For the text-containing cell, return its midpoint in [X, Y] coordinate format. 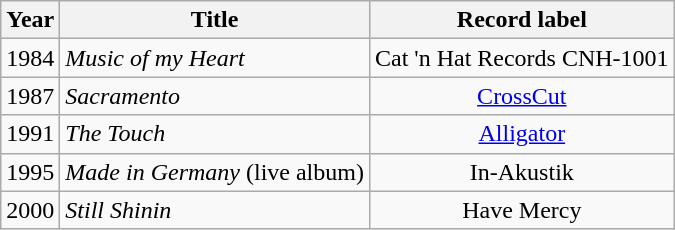
Alligator [522, 134]
Have Mercy [522, 210]
1991 [30, 134]
Cat 'n Hat Records CNH-1001 [522, 58]
Title [215, 20]
2000 [30, 210]
Made in Germany (live album) [215, 172]
CrossCut [522, 96]
Record label [522, 20]
In-Akustik [522, 172]
Year [30, 20]
1984 [30, 58]
Sacramento [215, 96]
The Touch [215, 134]
Music of my Heart [215, 58]
Still Shinin [215, 210]
1987 [30, 96]
1995 [30, 172]
